For the text-containing cell, return its midpoint in (x, y) coordinate format. 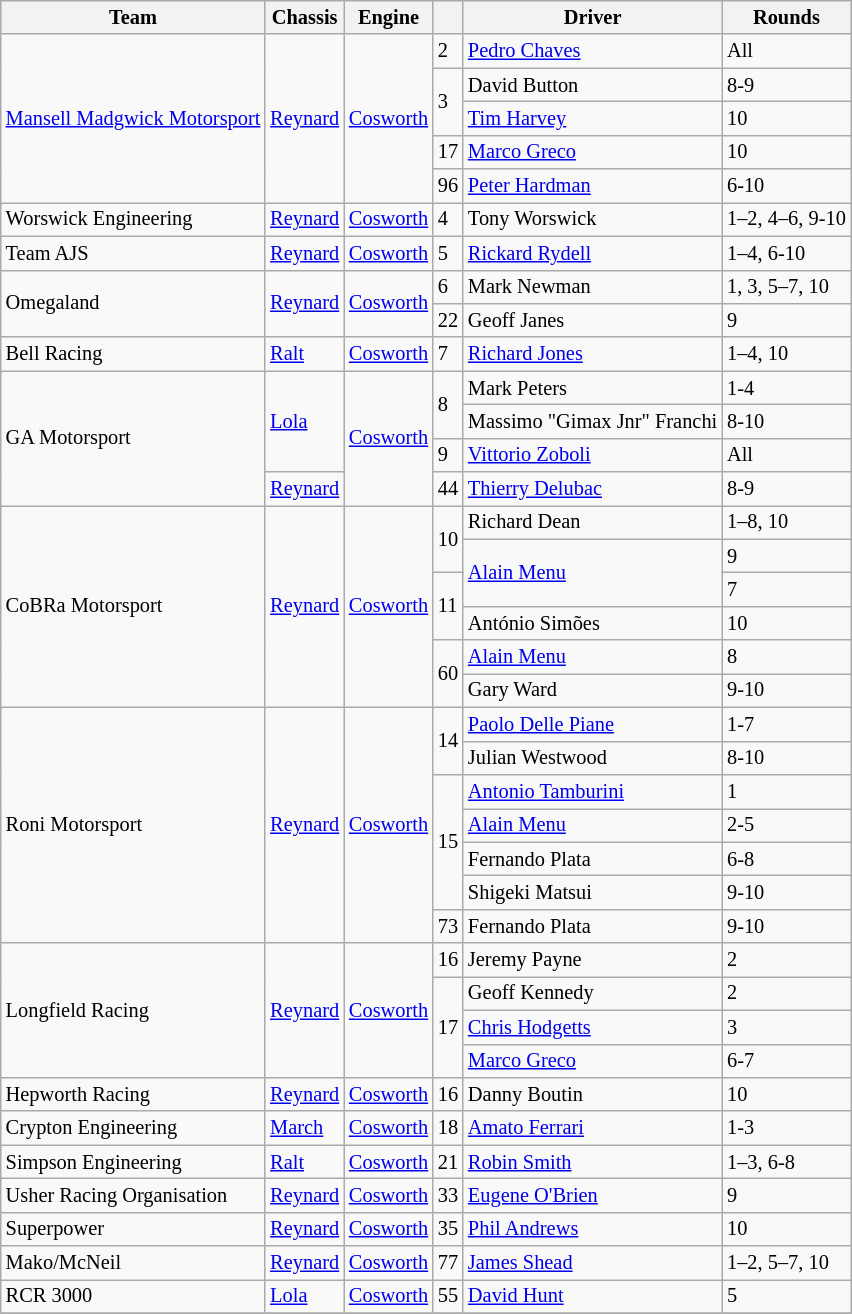
Jeremy Payne (592, 960)
Simpson Engineering (134, 1162)
Team (134, 17)
Mark Newman (592, 287)
Crypton Engineering (134, 1128)
Mark Peters (592, 388)
Mansell Madgwick Motorsport (134, 118)
Shigeki Matsui (592, 892)
António Simões (592, 623)
David Button (592, 85)
Chris Hodgetts (592, 1027)
Driver (592, 17)
Richard Dean (592, 522)
1–2, 4–6, 9-10 (786, 219)
Geoff Kennedy (592, 993)
Pedro Chaves (592, 51)
Mako/McNeil (134, 1263)
Phil Andrews (592, 1229)
Antonio Tamburini (592, 791)
Bell Racing (134, 354)
Massimo "Gimax Jnr" Franchi (592, 421)
60 (448, 674)
Robin Smith (592, 1162)
CoBRa Motorsport (134, 606)
6-8 (786, 859)
Worswick Engineering (134, 219)
Gary Ward (592, 690)
Longfield Racing (134, 1010)
21 (448, 1162)
Amato Ferrari (592, 1128)
55 (448, 1296)
15 (448, 842)
Tim Harvey (592, 118)
6 (448, 287)
Peter Hardman (592, 186)
James Shead (592, 1263)
35 (448, 1229)
Julian Westwood (592, 758)
Danny Boutin (592, 1094)
1 (786, 791)
Roni Motorsport (134, 825)
6-10 (786, 186)
1–8, 10 (786, 522)
22 (448, 320)
Paolo Delle Piane (592, 724)
6-7 (786, 1061)
18 (448, 1128)
GA Motorsport (134, 438)
Eugene O'Brien (592, 1195)
Usher Racing Organisation (134, 1195)
Hepworth Racing (134, 1094)
Thierry Delubac (592, 489)
1, 3, 5–7, 10 (786, 287)
1–4, 10 (786, 354)
96 (448, 186)
4 (448, 219)
1-7 (786, 724)
Vittorio Zoboli (592, 455)
11 (448, 606)
Richard Jones (592, 354)
Chassis (304, 17)
Omegaland (134, 304)
2-5 (786, 825)
73 (448, 926)
1–3, 6-8 (786, 1162)
Engine (388, 17)
Rounds (786, 17)
David Hunt (592, 1296)
1–4, 6-10 (786, 253)
1-3 (786, 1128)
March (304, 1128)
1-4 (786, 388)
33 (448, 1195)
77 (448, 1263)
Tony Worswick (592, 219)
1–2, 5–7, 10 (786, 1263)
44 (448, 489)
Geoff Janes (592, 320)
RCR 3000 (134, 1296)
Rickard Rydell (592, 253)
Superpower (134, 1229)
14 (448, 740)
Team AJS (134, 253)
